Scan for the cell matching the given text and deliver its [x, y] coordinate at center. 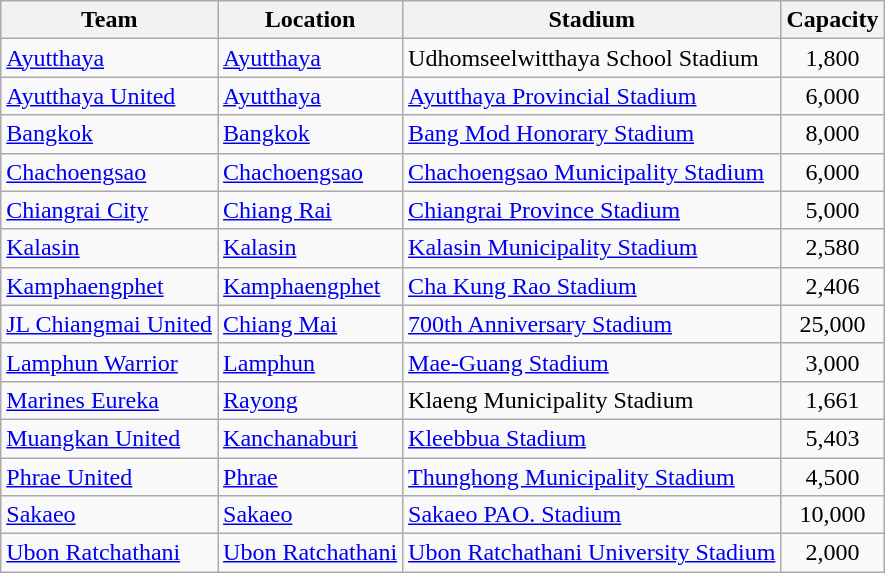
Capacity [832, 20]
Kleebbua Stadium [592, 438]
1,800 [832, 58]
Marines Eureka [110, 400]
Location [310, 20]
3,000 [832, 362]
Team [110, 20]
Ayutthaya United [110, 96]
5,000 [832, 210]
Mae-Guang Stadium [592, 362]
Muangkan United [110, 438]
Lamphun Warrior [110, 362]
Phrae United [110, 477]
Chachoengsao Municipality Stadium [592, 172]
Kanchanaburi [310, 438]
Ubon Ratchathani University Stadium [592, 553]
10,000 [832, 515]
5,403 [832, 438]
Lamphun [310, 362]
Kalasin Municipality Stadium [592, 248]
Chiangrai Province Stadium [592, 210]
Ayutthaya Provincial Stadium [592, 96]
Bang Mod Honorary Stadium [592, 134]
2,580 [832, 248]
Chiangrai City [110, 210]
2,000 [832, 553]
Udhomseelwitthaya School Stadium [592, 58]
Stadium [592, 20]
Phrae [310, 477]
Cha Kung Rao Stadium [592, 286]
1,661 [832, 400]
25,000 [832, 324]
Thunghong Municipality Stadium [592, 477]
Rayong [310, 400]
Chiang Mai [310, 324]
Sakaeo PAO. Stadium [592, 515]
2,406 [832, 286]
Klaeng Municipality Stadium [592, 400]
700th Anniversary Stadium [592, 324]
8,000 [832, 134]
4,500 [832, 477]
Chiang Rai [310, 210]
JL Chiangmai United [110, 324]
